From the cell containing the given text, extract its center point as (X, Y) coordinate. 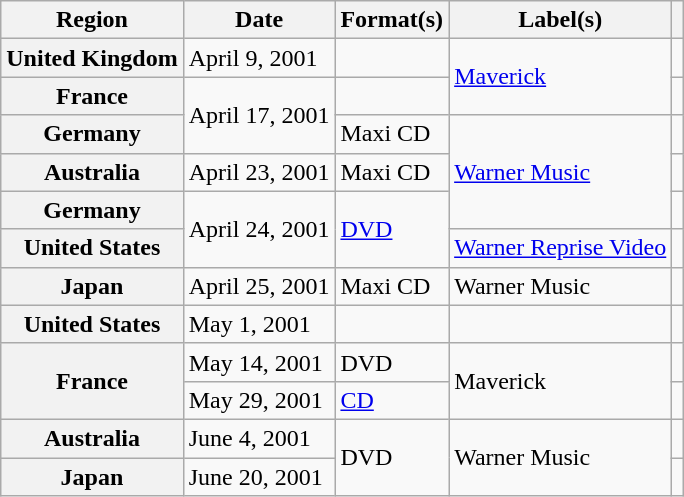
April 9, 2001 (259, 58)
June 4, 2001 (259, 438)
CD (392, 400)
April 17, 2001 (259, 115)
May 14, 2001 (259, 362)
May 29, 2001 (259, 400)
Label(s) (560, 20)
United Kingdom (92, 58)
April 23, 2001 (259, 172)
April 25, 2001 (259, 286)
June 20, 2001 (259, 477)
Date (259, 20)
Warner Reprise Video (560, 248)
May 1, 2001 (259, 324)
Format(s) (392, 20)
Region (92, 20)
April 24, 2001 (259, 229)
